Provide the (X, Y) coordinate of the cell's center where the given text is located.  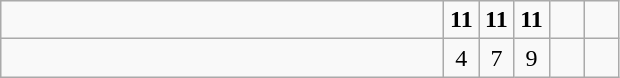
7 (496, 58)
9 (532, 58)
4 (462, 58)
